Scan for the cell matching the given text and deliver its (x, y) coordinate at center. 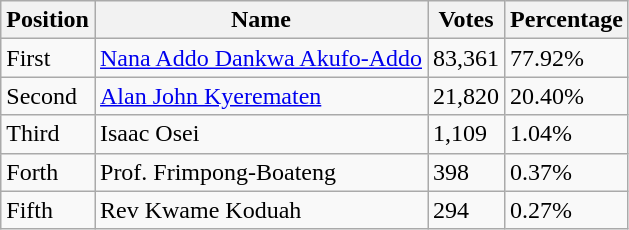
Percentage (567, 20)
Isaac Osei (260, 134)
Forth (48, 172)
1,109 (466, 134)
First (48, 58)
1.04% (567, 134)
Position (48, 20)
0.37% (567, 172)
Name (260, 20)
Rev Kwame Koduah (260, 210)
77.92% (567, 58)
21,820 (466, 96)
Nana Addo Dankwa Akufo-Addo (260, 58)
294 (466, 210)
Votes (466, 20)
Prof. Frimpong-Boateng (260, 172)
83,361 (466, 58)
398 (466, 172)
Alan John Kyerematen (260, 96)
Fifth (48, 210)
0.27% (567, 210)
Third (48, 134)
20.40% (567, 96)
Second (48, 96)
